Detect which cell encompasses the target text, then output its (x, y) center coordinate. 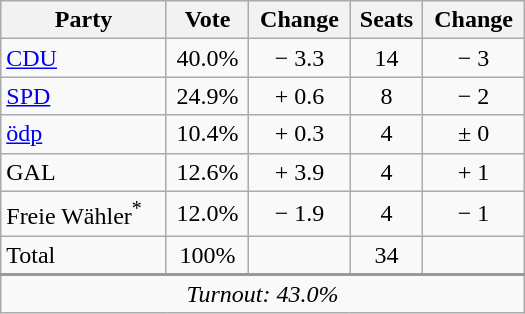
12.0% (207, 214)
Seats (386, 20)
Party (84, 20)
− 3 (474, 58)
100% (207, 256)
− 3.3 (300, 58)
8 (386, 96)
40.0% (207, 58)
12.6% (207, 172)
SPD (84, 96)
Turnout: 43.0% (263, 294)
− 2 (474, 96)
CDU (84, 58)
Total (84, 256)
Freie Wähler* (84, 214)
34 (386, 256)
10.4% (207, 134)
± 0 (474, 134)
− 1.9 (300, 214)
+ 1 (474, 172)
24.9% (207, 96)
GAL (84, 172)
− 1 (474, 214)
14 (386, 58)
+ 0.6 (300, 96)
+ 3.9 (300, 172)
ödp (84, 134)
+ 0.3 (300, 134)
Vote (207, 20)
